Scan for the cell matching the given text and deliver its [x, y] coordinate at center. 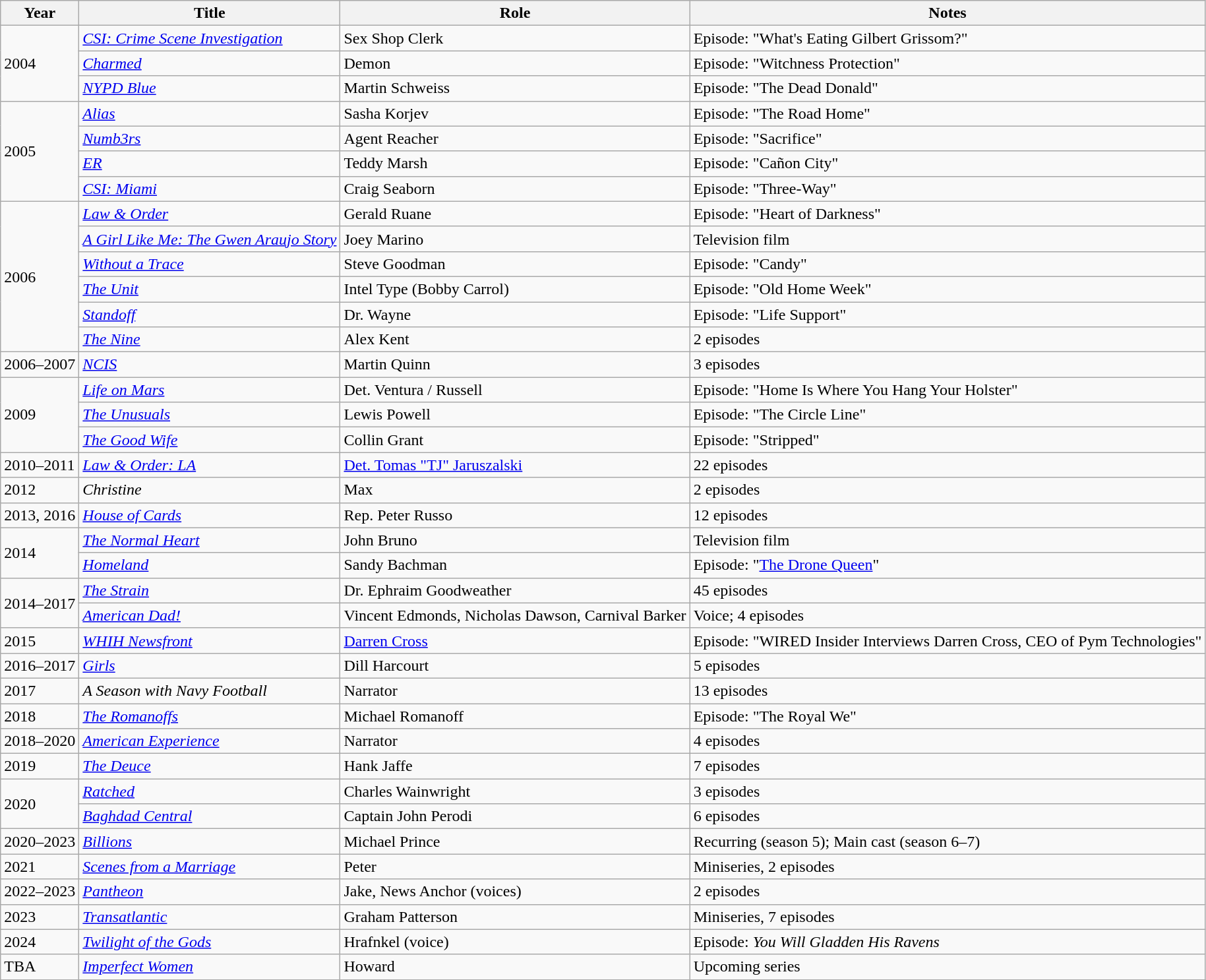
2017 [40, 690]
2014 [40, 553]
Vincent Edmonds, Nicholas Dawson, Carnival Barker [515, 615]
Title [210, 13]
Twilight of the Gods [210, 942]
2024 [40, 942]
A Season with Navy Football [210, 690]
Agent Reacher [515, 138]
Girls [210, 665]
2018 [40, 716]
2022–2023 [40, 892]
Numb3rs [210, 138]
Without a Trace [210, 264]
Sandy Bachman [515, 565]
ER [210, 164]
Intel Type (Bobby Carrol) [515, 289]
Episode: "The Drone Queen" [948, 565]
The Deuce [210, 766]
Alex Kent [515, 340]
Det. Ventura / Russell [515, 390]
7 episodes [948, 766]
Pantheon [210, 892]
Hank Jaffe [515, 766]
Episode: "The Dead Donald" [948, 88]
Dill Harcourt [515, 665]
Peter [515, 867]
Rep. Peter Russo [515, 515]
Voice; 4 episodes [948, 615]
2018–2020 [40, 741]
Year [40, 13]
2023 [40, 917]
American Dad! [210, 615]
Joey Marino [515, 239]
Howard [515, 967]
2016–2017 [40, 665]
Charmed [210, 63]
22 episodes [948, 465]
Teddy Marsh [515, 164]
2020 [40, 804]
The Unusuals [210, 415]
6 episodes [948, 816]
WHIH Newsfront [210, 640]
Episode: "The Circle Line" [948, 415]
4 episodes [948, 741]
Michael Prince [515, 842]
CSI: Crime Scene Investigation [210, 38]
2015 [40, 640]
The Strain [210, 590]
Alias [210, 113]
Michael Romanoff [515, 716]
NCIS [210, 365]
2012 [40, 490]
Episode: "Life Support" [948, 315]
2005 [40, 151]
Det. Tomas "TJ" Jaruszalski [515, 465]
Standoff [210, 315]
John Bruno [515, 540]
Episode: "The Road Home" [948, 113]
Collin Grant [515, 440]
Homeland [210, 565]
Life on Mars [210, 390]
American Experience [210, 741]
Role [515, 13]
Martin Quinn [515, 365]
12 episodes [948, 515]
Dr. Ephraim Goodweather [515, 590]
Miniseries, 2 episodes [948, 867]
2019 [40, 766]
45 episodes [948, 590]
Steve Goodman [515, 264]
13 episodes [948, 690]
Max [515, 490]
Upcoming series [948, 967]
NYPD Blue [210, 88]
Miniseries, 7 episodes [948, 917]
Episode: "Cañon City" [948, 164]
5 episodes [948, 665]
Episode: "Sacrifice" [948, 138]
Demon [515, 63]
Law & Order: LA [210, 465]
Recurring (season 5); Main cast (season 6–7) [948, 842]
Episode: You Will Gladden His Ravens [948, 942]
Sasha Korjev [515, 113]
Episode: "Home Is Where You Hang Your Holster" [948, 390]
Hrafnkel (voice) [515, 942]
Dr. Wayne [515, 315]
Imperfect Women [210, 967]
Darren Cross [515, 640]
A Girl Like Me: The Gwen Araujo Story [210, 239]
Episode: "What's Eating Gilbert Grissom?" [948, 38]
2006–2007 [40, 365]
2009 [40, 415]
2006 [40, 276]
Episode: "Candy" [948, 264]
The Good Wife [210, 440]
Lewis Powell [515, 415]
The Nine [210, 340]
Notes [948, 13]
Episode: "Heart of Darkness" [948, 214]
Sex Shop Clerk [515, 38]
Baghdad Central [210, 816]
2010–2011 [40, 465]
The Unit [210, 289]
2013, 2016 [40, 515]
Graham Patterson [515, 917]
The Romanoffs [210, 716]
CSI: Miami [210, 189]
Billions [210, 842]
2014–2017 [40, 603]
Episode: "Old Home Week" [948, 289]
Martin Schweiss [515, 88]
Episode: "Witchness Protection" [948, 63]
2004 [40, 63]
Transatlantic [210, 917]
Captain John Perodi [515, 816]
Episode: "Stripped" [948, 440]
The Normal Heart [210, 540]
Episode: "The Royal We" [948, 716]
House of Cards [210, 515]
Episode: "WIRED Insider Interviews Darren Cross, CEO of Pym Technologies" [948, 640]
Christine [210, 490]
Charles Wainwright [515, 791]
2021 [40, 867]
Episode: "Three-Way" [948, 189]
Craig Seaborn [515, 189]
Scenes from a Marriage [210, 867]
Law & Order [210, 214]
Gerald Ruane [515, 214]
Jake, News Anchor (voices) [515, 892]
TBA [40, 967]
2020–2023 [40, 842]
Ratched [210, 791]
